Determine the [x, y] coordinate at the center of the cell enclosing the given text.  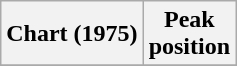
Chart (1975) [72, 34]
Peakposition [189, 34]
